For the text-containing cell, return its midpoint in [X, Y] coordinate format. 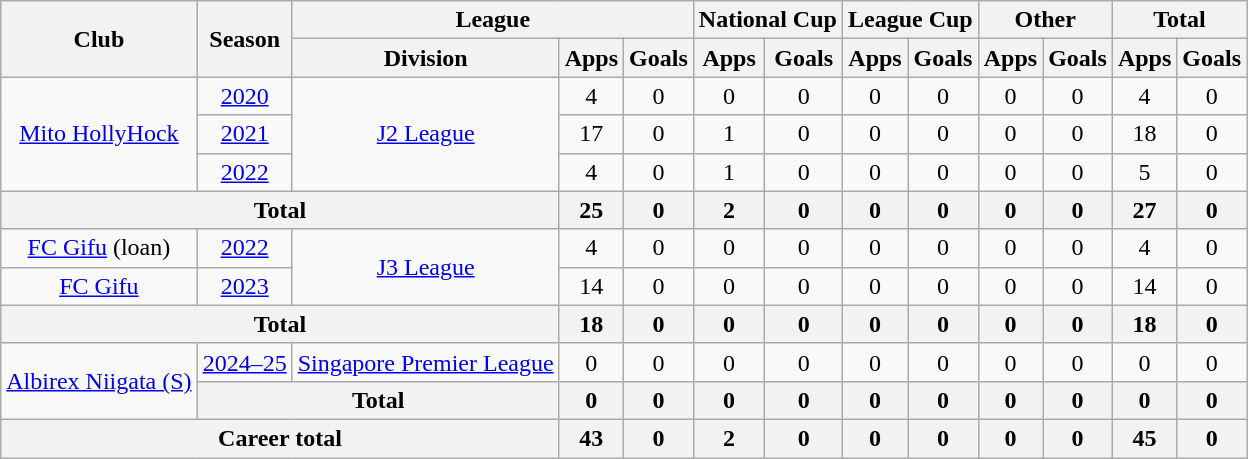
Career total [280, 438]
Season [244, 39]
27 [1144, 210]
17 [591, 134]
Club [99, 39]
FC Gifu (loan) [99, 248]
J3 League [426, 267]
J2 League [426, 134]
Other [1045, 20]
5 [1144, 172]
League Cup [910, 20]
2021 [244, 134]
43 [591, 438]
2023 [244, 286]
45 [1144, 438]
2020 [244, 96]
Singapore Premier League [426, 362]
Division [426, 58]
Mito HollyHock [99, 134]
FC Gifu [99, 286]
League [492, 20]
Albirex Niigata (S) [99, 381]
2024–25 [244, 362]
National Cup [768, 20]
25 [591, 210]
